Scan for the cell matching the given text and deliver its (X, Y) coordinate at center. 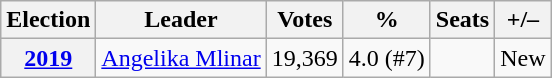
Leader (181, 20)
Seats (462, 20)
4.0 (#7) (386, 58)
New (523, 58)
Angelika Mlinar (181, 58)
Election (48, 20)
Votes (304, 20)
19,369 (304, 58)
2019 (48, 58)
+/– (523, 20)
% (386, 20)
